Provide the (x, y) coordinate of the cell's center where the given text is located.  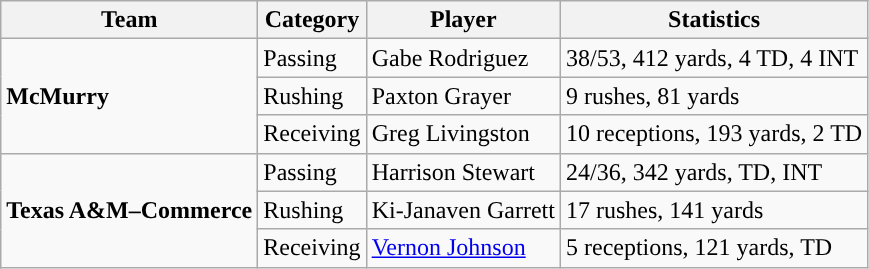
Texas A&M–Commerce (130, 210)
Category (312, 20)
McMurry (130, 96)
9 rushes, 81 yards (714, 96)
Paxton Grayer (463, 96)
10 receptions, 193 yards, 2 TD (714, 134)
Player (463, 20)
Team (130, 20)
Greg Livingston (463, 134)
Gabe Rodriguez (463, 58)
Statistics (714, 20)
5 receptions, 121 yards, TD (714, 248)
38/53, 412 yards, 4 TD, 4 INT (714, 58)
17 rushes, 141 yards (714, 210)
24/36, 342 yards, TD, INT (714, 172)
Vernon Johnson (463, 248)
Harrison Stewart (463, 172)
Ki-Janaven Garrett (463, 210)
